Search for the cell housing the specified text and yield its [x, y] center coordinate. 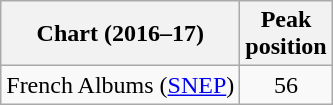
Chart (2016–17) [120, 34]
French Albums (SNEP) [120, 85]
Peak position [286, 34]
56 [286, 85]
